Scan for the cell matching the given text and deliver its [X, Y] coordinate at center. 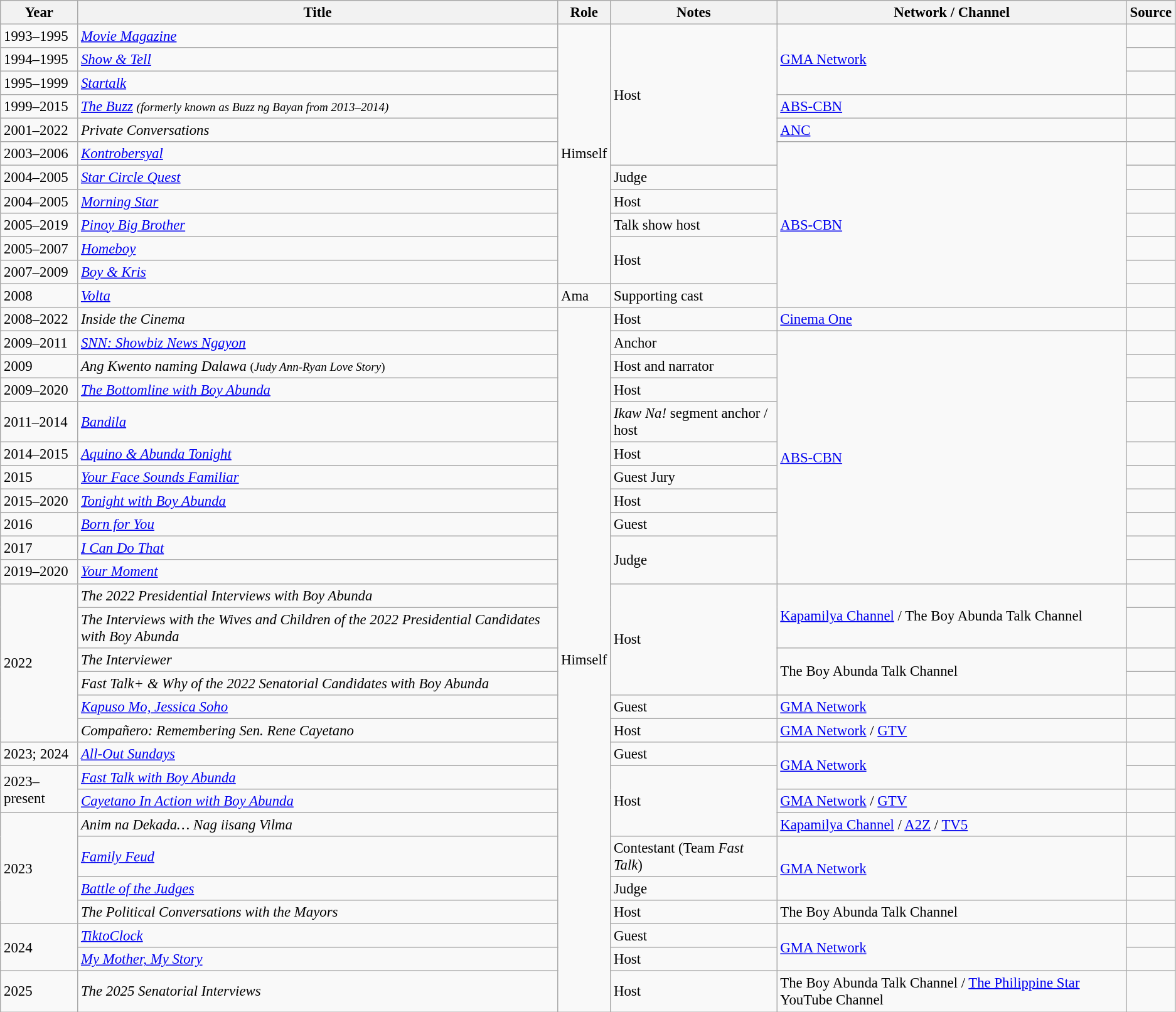
2019–2020 [39, 572]
2015–2020 [39, 501]
Pinoy Big Brother [318, 225]
1999–2015 [39, 107]
Talk show host [694, 225]
1995–1999 [39, 83]
Host and narrator [694, 366]
The 2022 Presidential Interviews with Boy Abunda [318, 595]
The Buzz (formerly known as Buzz ng Bayan from 2013–2014) [318, 107]
2009–2020 [39, 390]
Kapamilya Channel / The Boy Abunda Talk Channel [951, 615]
Tonight with Boy Abunda [318, 501]
Family Feud [318, 857]
My Mother, My Story [318, 959]
1993–1995 [39, 36]
All-Out Sundays [318, 754]
Volta [318, 296]
Supporting cast [694, 296]
2014–2015 [39, 454]
Cayetano In Action with Boy Abunda [318, 801]
Your Moment [318, 572]
Anim na Dekada… Nag iisang Vilma [318, 825]
SNN: Showbiz News Ngayon [318, 343]
2009–2011 [39, 343]
2024 [39, 947]
Inside the Cinema [318, 319]
2005–2007 [39, 248]
The 2025 Senatorial Interviews [318, 991]
Ama [584, 296]
Cinema One [951, 319]
Kontrobersyal [318, 154]
Your Face Sounds Familiar [318, 477]
2023 [39, 868]
2017 [39, 548]
2008 [39, 296]
2022 [39, 663]
1994–1995 [39, 60]
Boy & Kris [318, 272]
2023; 2024 [39, 754]
Compañero: Remembering Sen. Rene Cayetano [318, 730]
2023–present [39, 789]
2003–2006 [39, 154]
The Political Conversations with the Mayors [318, 912]
The Bottomline with Boy Abunda [318, 390]
Source [1151, 13]
2025 [39, 991]
Guest Jury [694, 477]
2016 [39, 525]
Ang Kwento naming Dalawa (Judy Ann-Ryan Love Story) [318, 366]
Year [39, 13]
Show & Tell [318, 60]
Homeboy [318, 248]
I Can Do That [318, 548]
Fast Talk+ & Why of the 2022 Senatorial Candidates with Boy Abunda [318, 683]
Kapuso Mo, Jessica Soho [318, 707]
Morning Star [318, 201]
Aquino & Abunda Tonight [318, 454]
Born for You [318, 525]
Star Circle Quest [318, 178]
2007–2009 [39, 272]
Fast Talk with Boy Abunda [318, 777]
The Interviewer [318, 659]
Title [318, 13]
2015 [39, 477]
Notes [694, 13]
Battle of the Judges [318, 889]
2008–2022 [39, 319]
2009 [39, 366]
The Interviews with the Wives and Children of the 2022 Presidential Candidates with Boy Abunda [318, 627]
2001–2022 [39, 130]
Private Conversations [318, 130]
Contestant (Team Fast Talk) [694, 857]
The Boy Abunda Talk Channel / The Philippine Star YouTube Channel [951, 991]
ANC [951, 130]
2005–2019 [39, 225]
Startalk [318, 83]
Kapamilya Channel / A2Z / TV5 [951, 825]
Movie Magazine [318, 36]
Role [584, 13]
TiktoClock [318, 936]
Bandila [318, 422]
2011–2014 [39, 422]
Ikaw Na! segment anchor / host [694, 422]
Network / Channel [951, 13]
Anchor [694, 343]
